Detect which cell encompasses the target text, then output its (x, y) center coordinate. 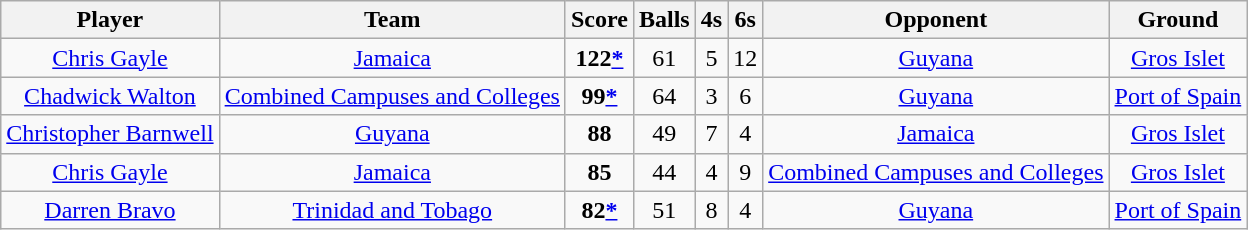
Chadwick Walton (110, 96)
Player (110, 20)
Score (599, 20)
6s (746, 20)
Darren Bravo (110, 210)
7 (711, 134)
99* (599, 96)
61 (664, 58)
8 (711, 210)
4s (711, 20)
82* (599, 210)
Ground (1178, 20)
49 (664, 134)
44 (664, 172)
3 (711, 96)
Balls (664, 20)
Trinidad and Tobago (392, 210)
12 (746, 58)
122* (599, 58)
Team (392, 20)
51 (664, 210)
64 (664, 96)
6 (746, 96)
Christopher Barnwell (110, 134)
85 (599, 172)
88 (599, 134)
Opponent (936, 20)
5 (711, 58)
9 (746, 172)
